Output the [x, y] coordinate of the center of the cell containing the given text.  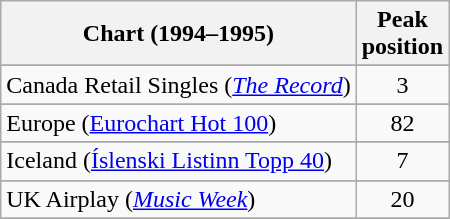
7 [402, 161]
20 [402, 199]
Canada Retail Singles (The Record) [178, 85]
Europe (Eurochart Hot 100) [178, 123]
UK Airplay (Music Week) [178, 199]
Peakposition [402, 34]
82 [402, 123]
Chart (1994–1995) [178, 34]
Iceland (Íslenski Listinn Topp 40) [178, 161]
3 [402, 85]
